Find where the given text appears and provide that cell's center as (X, Y) coordinate. 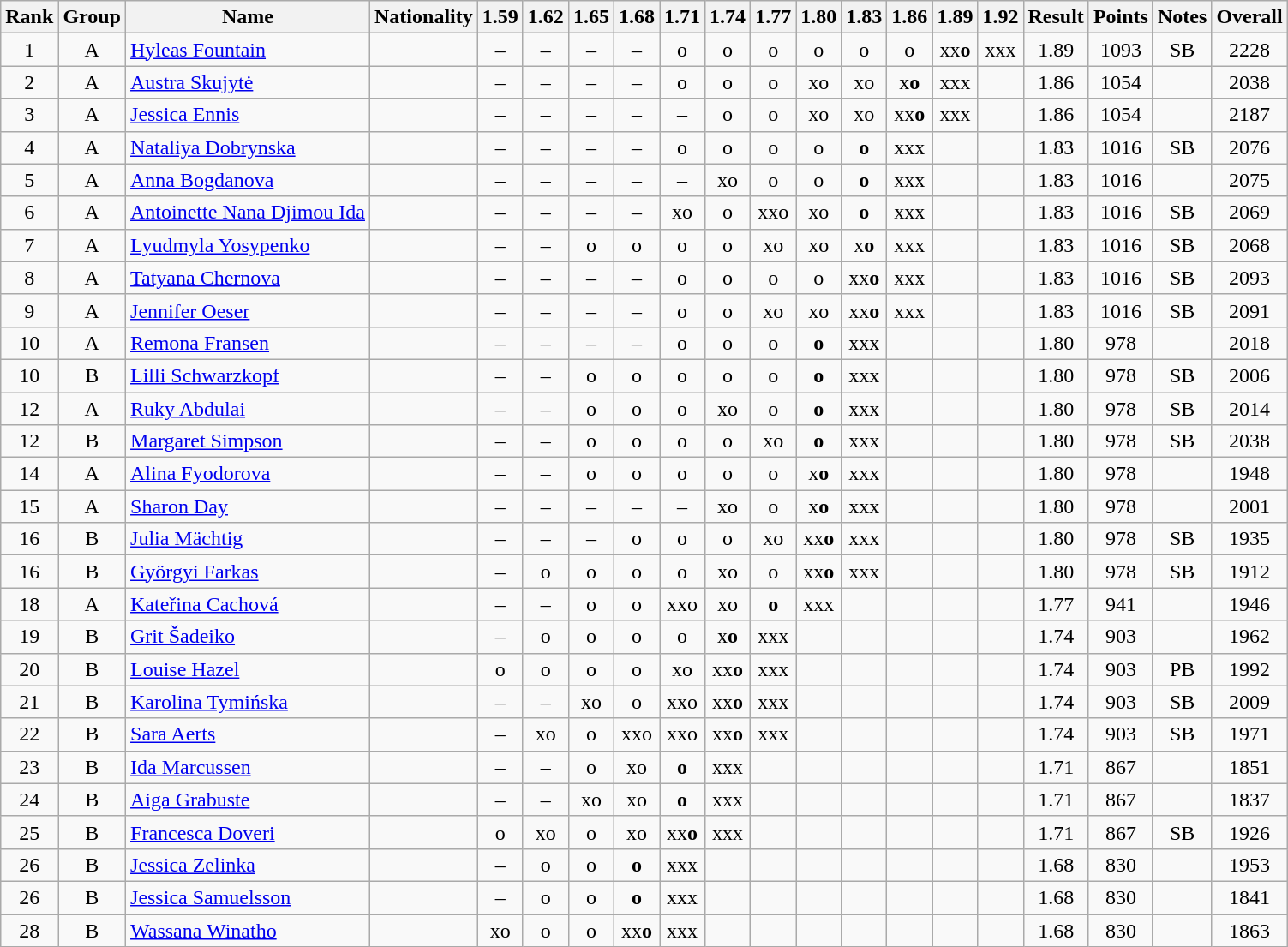
Tatyana Chernova (249, 278)
20 (29, 669)
9 (29, 310)
Grit Šadeiko (249, 637)
22 (29, 734)
4 (29, 147)
14 (29, 474)
8 (29, 278)
Alina Fyodorova (249, 474)
Hyleas Fountain (249, 50)
Ruky Abdulai (249, 409)
7 (29, 245)
Julia Mächtig (249, 539)
1863 (1249, 930)
Austra Skujytė (249, 82)
Sharon Day (249, 506)
24 (29, 800)
Remona Fransen (249, 343)
1841 (1249, 897)
Jessica Ennis (249, 115)
1953 (1249, 865)
2009 (1249, 702)
Overall (1249, 17)
3 (29, 115)
Kateřina Cachová (249, 604)
15 (29, 506)
25 (29, 832)
1948 (1249, 474)
Lilli Schwarzkopf (249, 375)
1971 (1249, 734)
Nataliya Dobrynska (249, 147)
2014 (1249, 409)
Jennifer Oeser (249, 310)
2228 (1249, 50)
2018 (1249, 343)
2091 (1249, 310)
2069 (1249, 213)
1912 (1249, 572)
Wassana Winatho (249, 930)
Nationality (424, 17)
2076 (1249, 147)
1.59 (500, 17)
PB (1182, 669)
21 (29, 702)
23 (29, 767)
Jessica Zelinka (249, 865)
2068 (1249, 245)
Ida Marcussen (249, 767)
1851 (1249, 767)
Points (1121, 17)
Jessica Samuelsson (249, 897)
Sara Aerts (249, 734)
Margaret Simpson (249, 441)
Aiga Grabuste (249, 800)
2075 (1249, 180)
Anna Bogdanova (249, 180)
1837 (1249, 800)
18 (29, 604)
Name (249, 17)
1.65 (591, 17)
19 (29, 637)
1093 (1121, 50)
1926 (1249, 832)
Louise Hazel (249, 669)
5 (29, 180)
28 (29, 930)
Györgyi Farkas (249, 572)
Karolina Tymińska (249, 702)
Group (93, 17)
1.92 (1001, 17)
1992 (1249, 669)
Lyudmyla Yosypenko (249, 245)
1.62 (545, 17)
2187 (1249, 115)
Result (1056, 17)
6 (29, 213)
941 (1121, 604)
Francesca Doveri (249, 832)
2093 (1249, 278)
2 (29, 82)
1946 (1249, 604)
1 (29, 50)
2006 (1249, 375)
1935 (1249, 539)
Antoinette Nana Djimou Ida (249, 213)
Rank (29, 17)
1962 (1249, 637)
2001 (1249, 506)
Notes (1182, 17)
